Provide the (X, Y) coordinate of the cell's center where the given text is located.  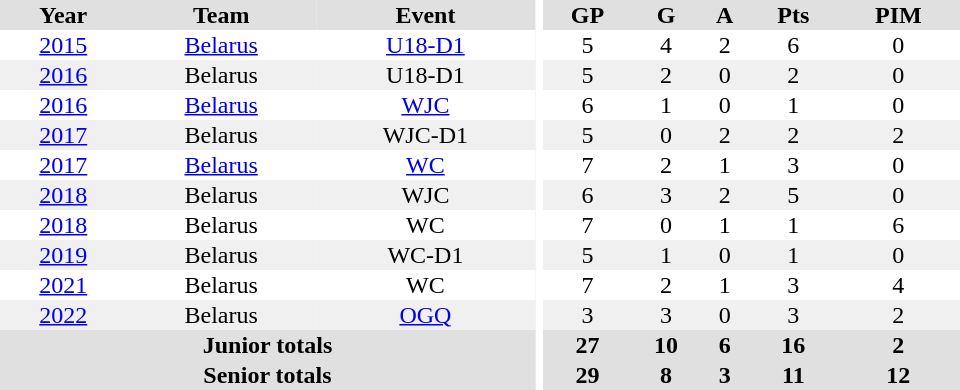
2021 (64, 285)
G (666, 15)
Event (426, 15)
10 (666, 345)
12 (898, 375)
27 (587, 345)
Team (222, 15)
Junior totals (268, 345)
8 (666, 375)
WJC-D1 (426, 135)
2015 (64, 45)
WC-D1 (426, 255)
GP (587, 15)
Senior totals (268, 375)
11 (794, 375)
16 (794, 345)
Year (64, 15)
A (724, 15)
PIM (898, 15)
Pts (794, 15)
29 (587, 375)
2019 (64, 255)
OGQ (426, 315)
2022 (64, 315)
